Locate the cell with the specified text and output its (x, y) center coordinate. 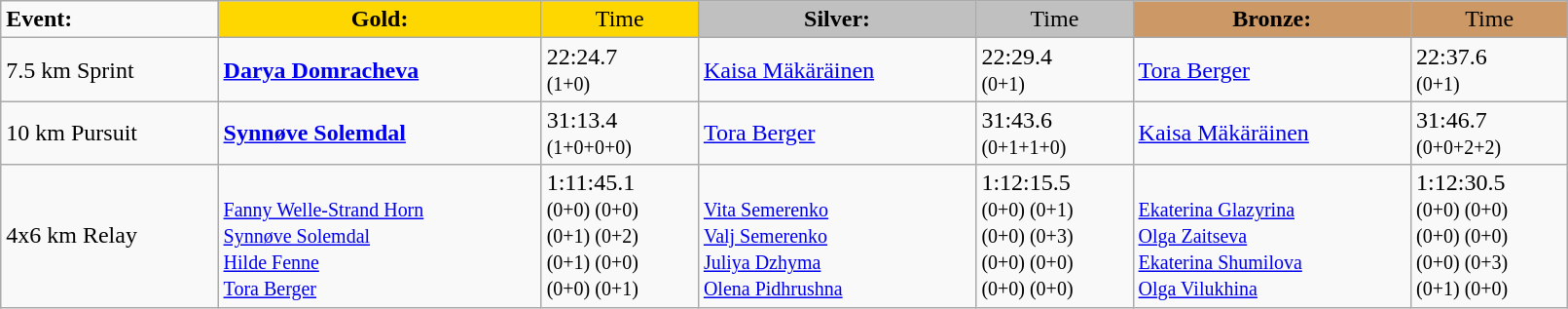
1:12:30.5(0+0) (0+0)(0+0) (0+0)(0+0) (0+3)(0+1) (0+0) (1489, 236)
Silver: (837, 19)
31:13.4(1+0+0+0) (619, 133)
22:37.6(0+1) (1489, 70)
10 km Pursuit (109, 133)
Synnøve Solemdal (380, 133)
Fanny Welle-Strand HornSynnøve SolemdalHilde FenneTora Berger (380, 236)
7.5 km Sprint (109, 70)
1:11:45.1(0+0) (0+0)(0+1) (0+2)(0+1) (0+0)(0+0) (0+1) (619, 236)
22:24.7(1+0) (619, 70)
Gold: (380, 19)
4x6 km Relay (109, 236)
Event: (109, 19)
Bronze: (1271, 19)
Vita SemerenkoValj SemerenkoJuliya DzhymaOlena Pidhrushna (837, 236)
Ekaterina GlazyrinaOlga ZaitsevaEkaterina ShumilovaOlga Vilukhina (1271, 236)
1:12:15.5(0+0) (0+1)(0+0) (0+3)(0+0) (0+0)(0+0) (0+0) (1055, 236)
31:46.7(0+0+2+2) (1489, 133)
Darya Domracheva (380, 70)
22:29.4(0+1) (1055, 70)
31:43.6(0+1+1+0) (1055, 133)
